Find where the given text appears and provide that cell's center as [x, y] coordinate. 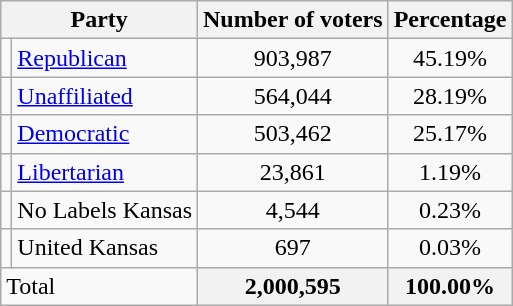
Libertarian [105, 172]
45.19% [450, 58]
Unaffiliated [105, 96]
Democratic [105, 134]
25.17% [450, 134]
Total [100, 286]
No Labels Kansas [105, 210]
23,861 [294, 172]
0.03% [450, 248]
697 [294, 248]
Party [100, 20]
Republican [105, 58]
4,544 [294, 210]
Number of voters [294, 20]
100.00% [450, 286]
903,987 [294, 58]
0.23% [450, 210]
503,462 [294, 134]
2,000,595 [294, 286]
28.19% [450, 96]
Percentage [450, 20]
1.19% [450, 172]
564,044 [294, 96]
United Kansas [105, 248]
